Search for the cell housing the specified text and yield its [x, y] center coordinate. 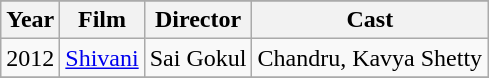
Chandru, Kavya Shetty [370, 58]
Sai Gokul [198, 58]
Film [102, 20]
2012 [30, 58]
Director [198, 20]
Year [30, 20]
Cast [370, 20]
Shivani [102, 58]
